Provide the [X, Y] coordinate of the cell's center where the given text is located.  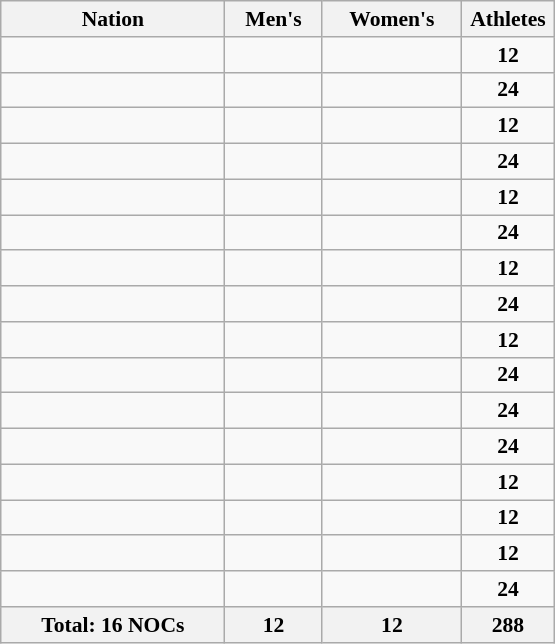
Athletes [508, 19]
Total: 16 NOCs [113, 625]
Nation [113, 19]
Women's [392, 19]
288 [508, 625]
Men's [274, 19]
